Provide the (x, y) coordinate of the cell's center where the given text is located.  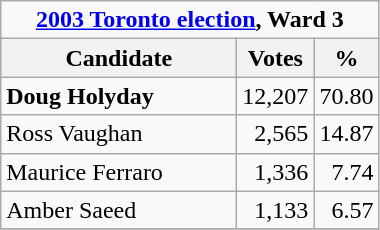
70.80 (346, 96)
1,336 (276, 172)
% (346, 58)
Maurice Ferraro (119, 172)
Amber Saeed (119, 210)
6.57 (346, 210)
2003 Toronto election, Ward 3 (190, 20)
Candidate (119, 58)
12,207 (276, 96)
1,133 (276, 210)
14.87 (346, 134)
Ross Vaughan (119, 134)
Doug Holyday (119, 96)
2,565 (276, 134)
7.74 (346, 172)
Votes (276, 58)
